Capture the cell that displays the provided text and extract its (x, y) central coordinate. 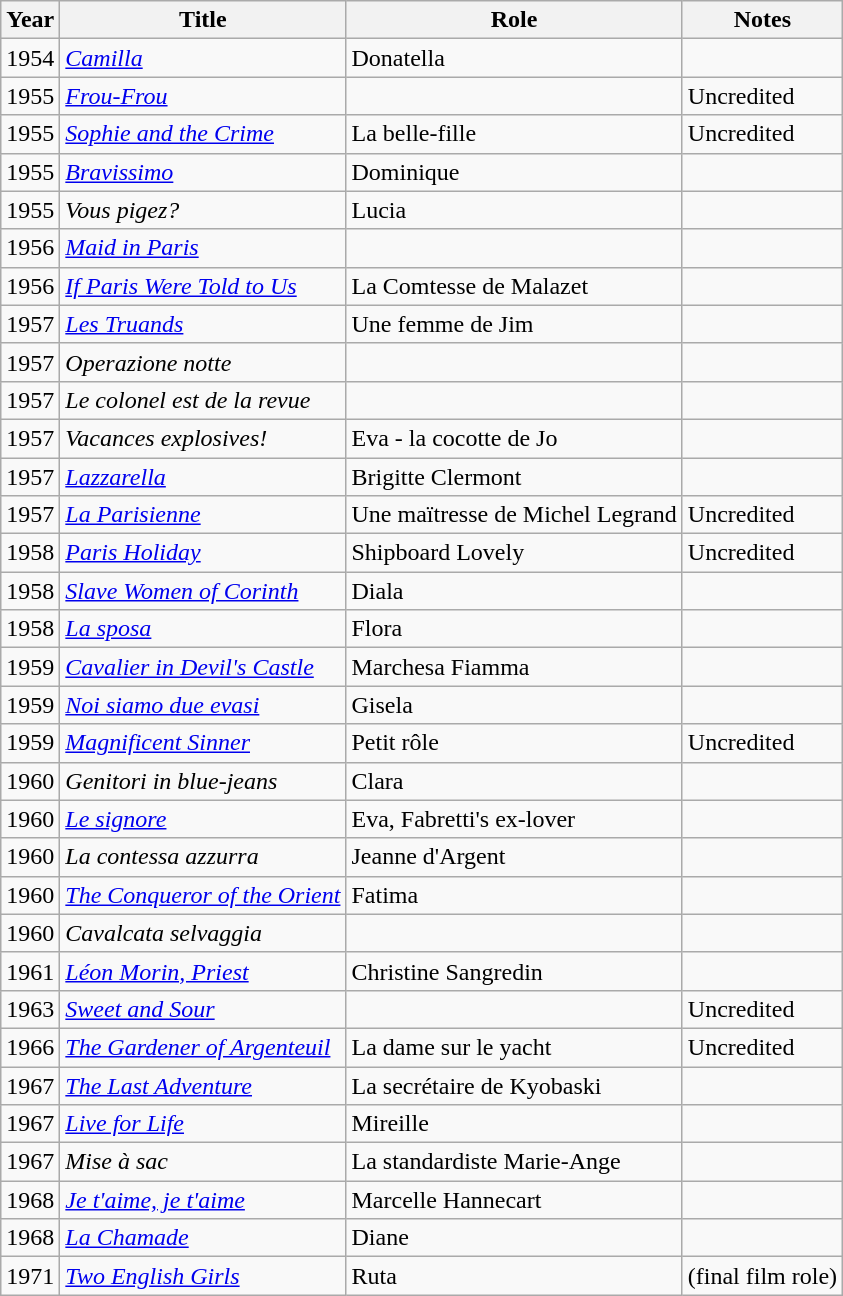
Christine Sangredin (514, 971)
La Parisienne (203, 515)
1971 (30, 1276)
1954 (30, 58)
Cavalcata selvaggia (203, 933)
Petit rôle (514, 743)
Title (203, 20)
Une femme de Jim (514, 324)
Marcelle Hannecart (514, 1200)
Eva, Fabretti's ex-lover (514, 819)
The Gardener of Argenteuil (203, 1047)
Les Truands (203, 324)
Noi siamo due evasi (203, 705)
Une maïtresse de Michel Legrand (514, 515)
Bravissimo (203, 172)
Role (514, 20)
1961 (30, 971)
Shipboard Lovely (514, 553)
Operazione notte (203, 362)
The Last Adventure (203, 1085)
Lazzarella (203, 477)
(final film role) (762, 1276)
Sophie and the Crime (203, 134)
Flora (514, 629)
Two English Girls (203, 1276)
Vous pigez? (203, 210)
La dame sur le yacht (514, 1047)
Léon Morin, Priest (203, 971)
Dominique (514, 172)
Eva - la cocotte de Jo (514, 438)
Year (30, 20)
La secrétaire de Kyobaski (514, 1085)
Lucia (514, 210)
Brigitte Clermont (514, 477)
Frou-Frou (203, 96)
Marchesa Fiamma (514, 667)
Jeanne d'Argent (514, 857)
Camilla (203, 58)
Diala (514, 591)
Sweet and Sour (203, 1009)
Mireille (514, 1124)
La Comtesse de Malazet (514, 286)
1963 (30, 1009)
Paris Holiday (203, 553)
Maid in Paris (203, 248)
1966 (30, 1047)
Ruta (514, 1276)
La sposa (203, 629)
La Chamade (203, 1238)
Le signore (203, 819)
La belle-fille (514, 134)
Vacances explosives! (203, 438)
Magnificent Sinner (203, 743)
Live for Life (203, 1124)
Gisela (514, 705)
Fatima (514, 895)
La standardiste Marie-Ange (514, 1162)
Slave Women of Corinth (203, 591)
Diane (514, 1238)
If Paris Were Told to Us (203, 286)
Mise à sac (203, 1162)
La contessa azzurra (203, 857)
Clara (514, 781)
Notes (762, 20)
Le colonel est de la revue (203, 400)
Je t'aime, je t'aime (203, 1200)
Donatella (514, 58)
Cavalier in Devil's Castle (203, 667)
The Conqueror of the Orient (203, 895)
Genitori in blue-jeans (203, 781)
